Capture the cell that displays the provided text and extract its [x, y] central coordinate. 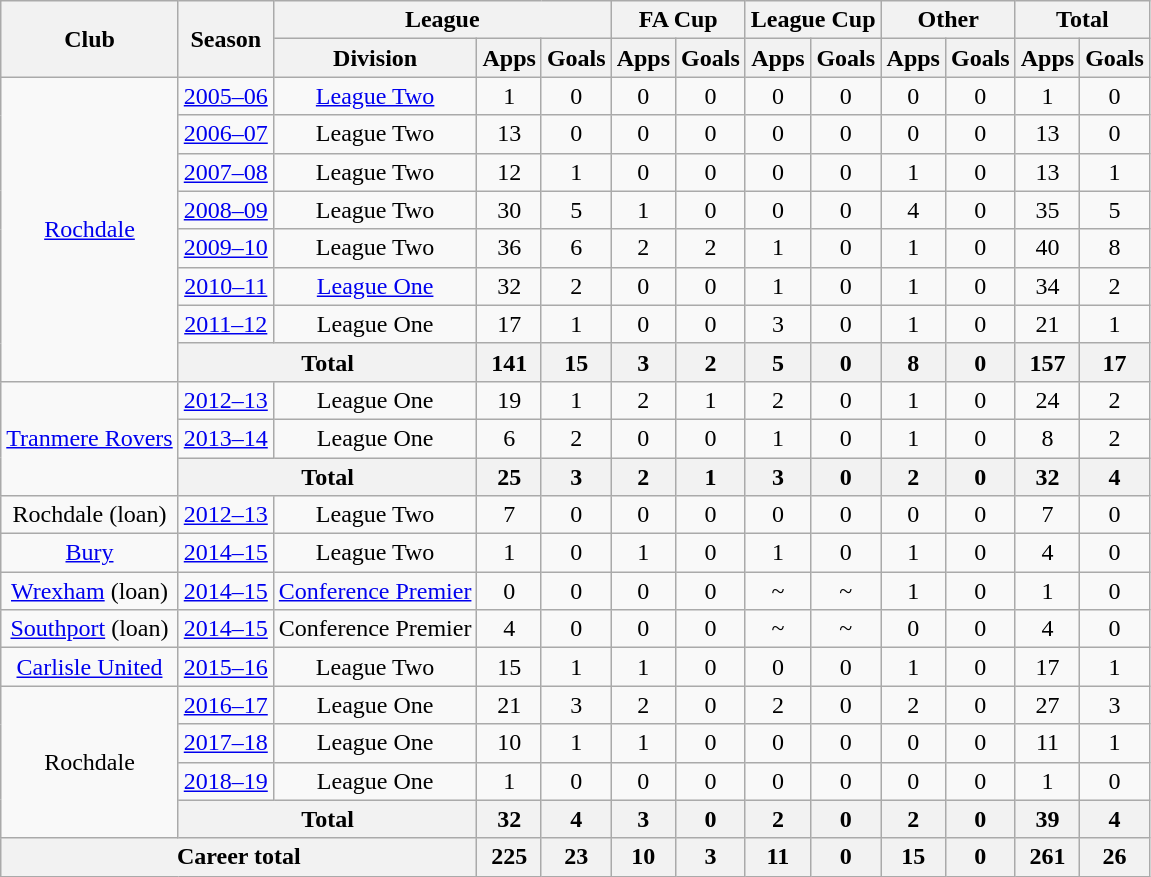
Rochdale (loan) [90, 515]
19 [509, 400]
2009–10 [226, 248]
2010–11 [226, 286]
Tranmere Rovers [90, 438]
23 [576, 857]
157 [1047, 362]
2015–16 [226, 667]
2018–19 [226, 781]
26 [1115, 857]
261 [1047, 857]
40 [1047, 248]
2008–09 [226, 210]
2017–18 [226, 743]
League Cup [813, 20]
12 [509, 172]
Season [226, 39]
27 [1047, 705]
Southport (loan) [90, 629]
League [442, 20]
Other [948, 20]
34 [1047, 286]
2011–12 [226, 324]
39 [1047, 819]
Career total [239, 857]
Carlisle United [90, 667]
2007–08 [226, 172]
24 [1047, 400]
35 [1047, 210]
Club [90, 39]
Bury [90, 553]
25 [509, 477]
30 [509, 210]
FA Cup [678, 20]
2016–17 [226, 705]
36 [509, 248]
Division [375, 58]
225 [509, 857]
2006–07 [226, 134]
141 [509, 362]
2013–14 [226, 438]
Wrexham (loan) [90, 591]
2005–06 [226, 96]
